Search for the cell housing the specified text and yield its [x, y] center coordinate. 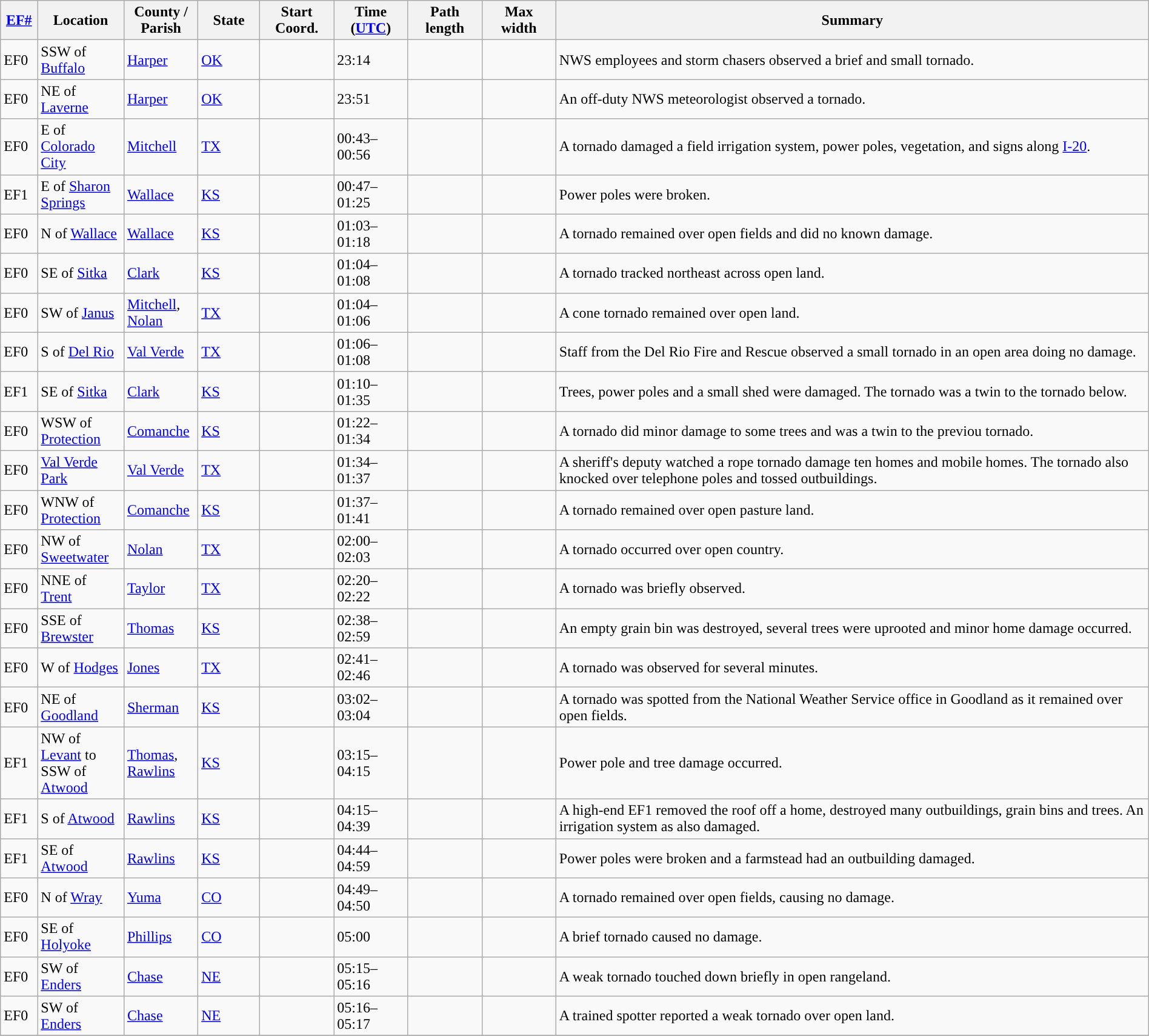
Power poles were broken and a farmstead had an outbuilding damaged. [852, 858]
Trees, power poles and a small shed were damaged. The tornado was a twin to the tornado below. [852, 392]
A tornado remained over open fields, causing no damage. [852, 897]
Mitchell [161, 147]
A high-end EF1 removed the roof off a home, destroyed many outbuildings, grain bins and trees. An irrigation system as also damaged. [852, 818]
05:16–05:17 [371, 1016]
Power pole and tree damage occurred. [852, 763]
A sheriff's deputy watched a rope tornado damage ten homes and mobile homes. The tornado also knocked over telephone poles and tossed outbuildings. [852, 470]
Time (UTC) [371, 21]
02:38–02:59 [371, 628]
Thomas [161, 628]
Taylor [161, 589]
Staff from the Del Rio Fire and Rescue observed a small tornado in an open area doing no damage. [852, 352]
SSW of Buffalo [81, 59]
A tornado occurred over open country. [852, 549]
An empty grain bin was destroyed, several trees were uprooted and minor home damage occurred. [852, 628]
01:04–01:06 [371, 313]
W of Hodges [81, 668]
02:00–02:03 [371, 549]
A tornado remained over open fields and did no known damage. [852, 234]
02:20–02:22 [371, 589]
Max width [519, 21]
A tornado damaged a field irrigation system, power poles, vegetation, and signs along I-20. [852, 147]
S of Atwood [81, 818]
04:44–04:59 [371, 858]
23:14 [371, 59]
04:15–04:39 [371, 818]
01:06–01:08 [371, 352]
05:15–05:16 [371, 976]
04:49–04:50 [371, 897]
NE of Laverne [81, 99]
EF# [19, 21]
23:51 [371, 99]
SE of Holyoke [81, 937]
Start Coord. [297, 21]
01:10–01:35 [371, 392]
02:41–02:46 [371, 668]
00:47–01:25 [371, 194]
A tornado was briefly observed. [852, 589]
A tornado was spotted from the National Weather Service office in Goodland as it remained over open fields. [852, 707]
E of Sharon Springs [81, 194]
A weak tornado touched down briefly in open rangeland. [852, 976]
03:02–03:04 [371, 707]
N of Wray [81, 897]
WSW of Protection [81, 430]
NE of Goodland [81, 707]
An off-duty NWS meteorologist observed a tornado. [852, 99]
A tornado tracked northeast across open land. [852, 273]
Summary [852, 21]
A brief tornado caused no damage. [852, 937]
Mitchell, Nolan [161, 313]
N of Wallace [81, 234]
01:34–01:37 [371, 470]
Power poles were broken. [852, 194]
SSE of Brewster [81, 628]
Jones [161, 668]
A tornado did minor damage to some trees and was a twin to the previou tornado. [852, 430]
03:15–04:15 [371, 763]
A tornado remained over open pasture land. [852, 509]
WNW of Protection [81, 509]
NW of Sweetwater [81, 549]
State [229, 21]
NWS employees and storm chasers observed a brief and small tornado. [852, 59]
Sherman [161, 707]
01:22–01:34 [371, 430]
A cone tornado remained over open land. [852, 313]
01:37–01:41 [371, 509]
NW of Levant to SSW of Atwood [81, 763]
00:43–00:56 [371, 147]
E of Colorado City [81, 147]
Thomas, Rawlins [161, 763]
S of Del Rio [81, 352]
NNE of Trent [81, 589]
05:00 [371, 937]
Path length [445, 21]
Location [81, 21]
Yuma [161, 897]
A tornado was observed for several minutes. [852, 668]
Val Verde Park [81, 470]
Phillips [161, 937]
County / Parish [161, 21]
Nolan [161, 549]
SW of Janus [81, 313]
SE of Atwood [81, 858]
01:04–01:08 [371, 273]
01:03–01:18 [371, 234]
A trained spotter reported a weak tornado over open land. [852, 1016]
